From the cell containing the given text, extract its center point as (x, y) coordinate. 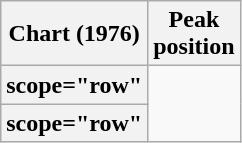
Chart (1976) (74, 34)
Peakposition (194, 34)
